Find where the given text appears and provide that cell's center as (x, y) coordinate. 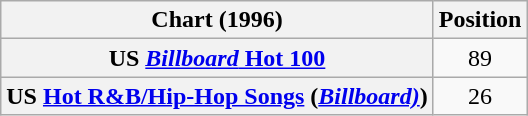
US Hot R&B/Hip-Hop Songs (Billboard)) (217, 96)
US Billboard Hot 100 (217, 58)
Chart (1996) (217, 20)
89 (480, 58)
Position (480, 20)
26 (480, 96)
